Return (X, Y) of the center of cell containing provided text 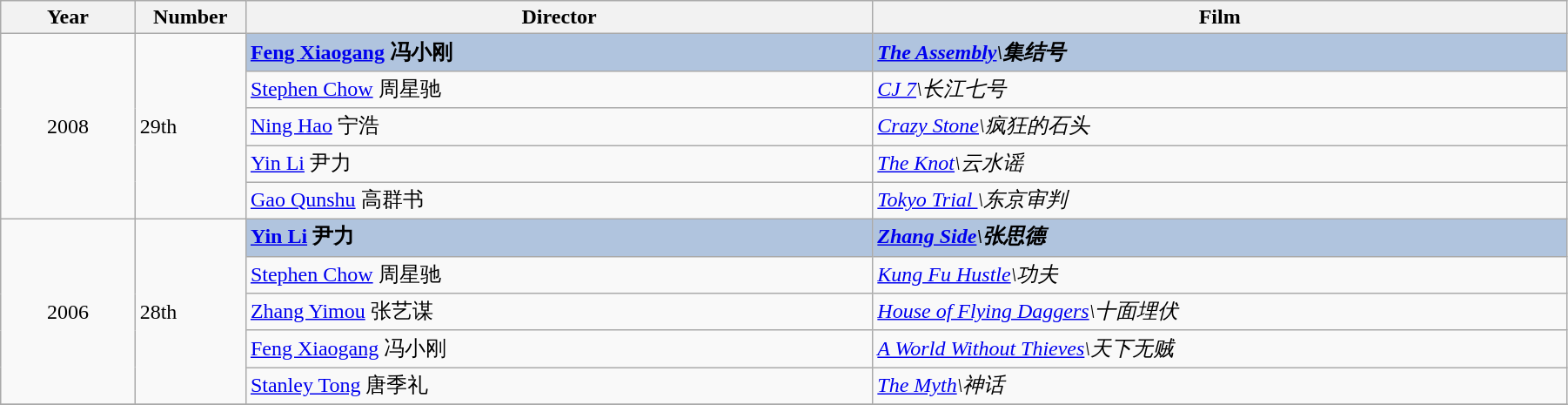
28th (190, 312)
Director (559, 17)
Year (68, 17)
The Knot\云水谣 (1220, 164)
Gao Qunshu 高群书 (559, 200)
Zhang Side\张思德 (1220, 239)
A World Without Thieves\天下无贼 (1220, 348)
Tokyo Trial \东京审判 (1220, 200)
Kung Fu Hustle\功夫 (1220, 275)
Crazy Stone\疯狂的石头 (1220, 127)
Zhang Yimou 张艺谋 (559, 312)
The Assembly\集结号 (1220, 52)
CJ 7\长江七号 (1220, 89)
Number (190, 17)
Stanley Tong 唐季礼 (559, 387)
Film (1220, 17)
House of Flying Daggers\十面埋伏 (1220, 312)
Ning Hao 宁浩 (559, 127)
29th (190, 127)
2008 (68, 127)
The Myth\神话 (1220, 387)
2006 (68, 312)
